Locate the cell with the specified text and output its (x, y) center coordinate. 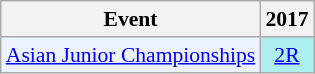
2017 (286, 19)
Event (131, 19)
Asian Junior Championships (131, 55)
2R (286, 55)
